Extract the [X, Y] coordinate from the center of the cell holding the provided text.  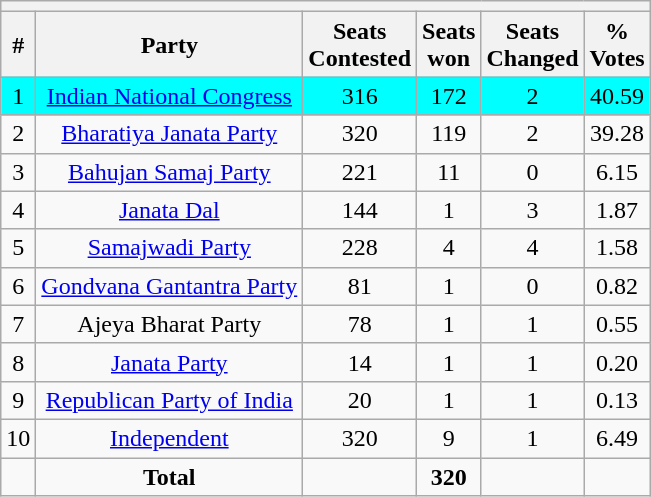
172 [449, 96]
144 [360, 210]
%Votes [617, 44]
Bharatiya Janata Party [170, 134]
Seatswon [449, 44]
Total [170, 477]
Gondvana Gantantra Party [170, 286]
119 [449, 134]
Indian National Congress [170, 96]
1.58 [617, 248]
14 [360, 362]
5 [18, 248]
8 [18, 362]
1.87 [617, 210]
0.82 [617, 286]
221 [360, 172]
Seats Changed [532, 44]
6.15 [617, 172]
40.59 [617, 96]
6.49 [617, 438]
11 [449, 172]
7 [18, 324]
Republican Party of India [170, 400]
Janata Dal [170, 210]
0.55 [617, 324]
SeatsContested [360, 44]
Ajeya Bharat Party [170, 324]
39.28 [617, 134]
20 [360, 400]
Independent [170, 438]
Bahujan Samaj Party [170, 172]
Janata Party [170, 362]
6 [18, 286]
228 [360, 248]
Party [170, 44]
10 [18, 438]
Samajwadi Party [170, 248]
0.20 [617, 362]
316 [360, 96]
81 [360, 286]
# [18, 44]
78 [360, 324]
0.13 [617, 400]
